Find where the given text appears and provide that cell's center as [X, Y] coordinate. 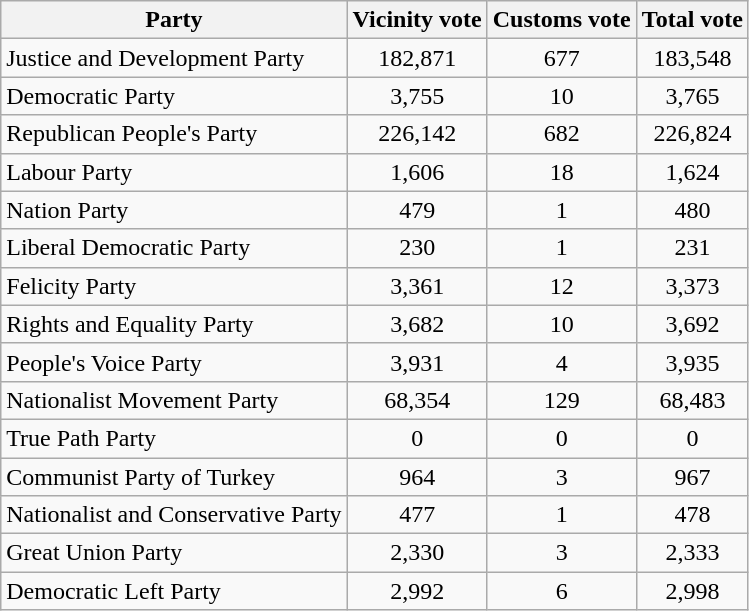
4 [562, 362]
2,998 [692, 591]
Nationalist Movement Party [174, 400]
129 [562, 400]
Total vote [692, 20]
480 [692, 210]
967 [692, 477]
Felicity Party [174, 286]
3,765 [692, 96]
Party [174, 20]
Great Union Party [174, 553]
677 [562, 58]
3,361 [417, 286]
231 [692, 248]
964 [417, 477]
478 [692, 515]
183,548 [692, 58]
2,333 [692, 553]
Justice and Development Party [174, 58]
Republican People's Party [174, 134]
Rights and Equality Party [174, 324]
12 [562, 286]
Democratic Party [174, 96]
People's Voice Party [174, 362]
682 [562, 134]
68,354 [417, 400]
Nation Party [174, 210]
1,606 [417, 172]
3,682 [417, 324]
Customs vote [562, 20]
18 [562, 172]
1,624 [692, 172]
230 [417, 248]
3,373 [692, 286]
182,871 [417, 58]
6 [562, 591]
477 [417, 515]
True Path Party [174, 438]
Nationalist and Conservative Party [174, 515]
2,330 [417, 553]
Communist Party of Turkey [174, 477]
Democratic Left Party [174, 591]
3,931 [417, 362]
Liberal Democratic Party [174, 248]
68,483 [692, 400]
226,142 [417, 134]
3,692 [692, 324]
479 [417, 210]
2,992 [417, 591]
Vicinity vote [417, 20]
3,755 [417, 96]
3,935 [692, 362]
Labour Party [174, 172]
226,824 [692, 134]
